From the cell containing the given text, extract its center point as [X, Y] coordinate. 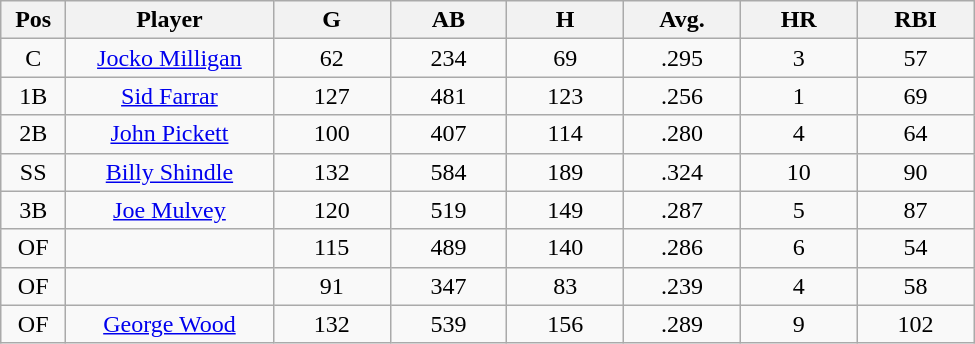
489 [448, 248]
2B [34, 134]
.239 [682, 286]
58 [916, 286]
102 [916, 324]
156 [566, 324]
90 [916, 172]
6 [798, 248]
Avg. [682, 20]
10 [798, 172]
1 [798, 96]
.289 [682, 324]
Billy Shindle [170, 172]
123 [566, 96]
481 [448, 96]
347 [448, 286]
100 [332, 134]
.295 [682, 58]
64 [916, 134]
57 [916, 58]
54 [916, 248]
.286 [682, 248]
234 [448, 58]
John Pickett [170, 134]
Joe Mulvey [170, 210]
.324 [682, 172]
.280 [682, 134]
3 [798, 58]
Sid Farrar [170, 96]
Player [170, 20]
127 [332, 96]
584 [448, 172]
1B [34, 96]
149 [566, 210]
519 [448, 210]
SS [34, 172]
G [332, 20]
189 [566, 172]
3B [34, 210]
115 [332, 248]
9 [798, 324]
H [566, 20]
120 [332, 210]
Pos [34, 20]
83 [566, 286]
140 [566, 248]
RBI [916, 20]
.287 [682, 210]
George Wood [170, 324]
5 [798, 210]
407 [448, 134]
87 [916, 210]
539 [448, 324]
HR [798, 20]
62 [332, 58]
.256 [682, 96]
91 [332, 286]
114 [566, 134]
Jocko Milligan [170, 58]
AB [448, 20]
C [34, 58]
